Extract the (x, y) coordinate from the center of the cell holding the provided text.  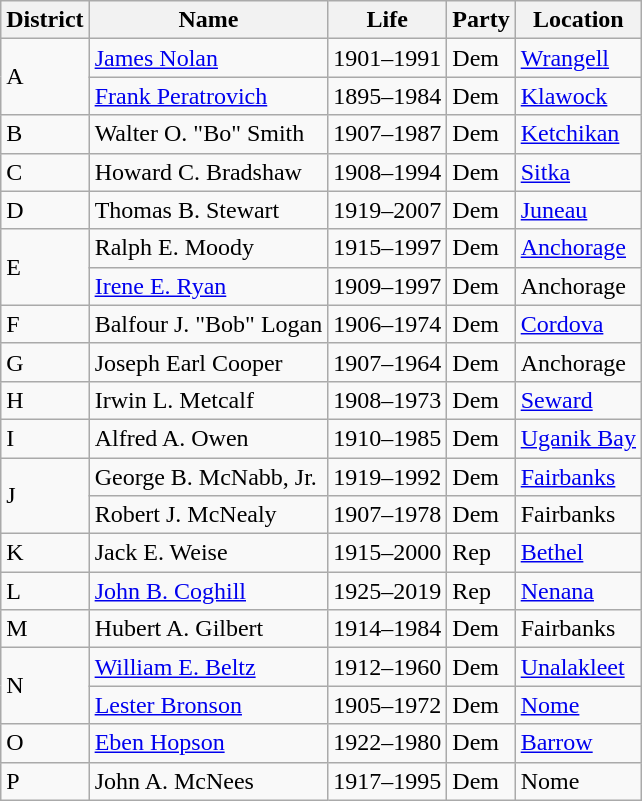
1901–1991 (388, 58)
Nenana (578, 591)
1915–2000 (388, 553)
C (45, 172)
Ralph E. Moody (208, 248)
Juneau (578, 210)
1914–1984 (388, 629)
Frank Peratrovich (208, 96)
1907–1964 (388, 362)
Seward (578, 400)
K (45, 553)
1910–1985 (388, 438)
Irwin L. Metcalf (208, 400)
Eben Hopson (208, 743)
1919–1992 (388, 477)
Life (388, 20)
M (45, 629)
A (45, 77)
John A. McNees (208, 781)
Name (208, 20)
Unalakleet (578, 667)
Thomas B. Stewart (208, 210)
1909–1997 (388, 286)
James Nolan (208, 58)
P (45, 781)
Cordova (578, 324)
H (45, 400)
1905–1972 (388, 705)
Walter O. "Bo" Smith (208, 134)
1912–1960 (388, 667)
I (45, 438)
B (45, 134)
John B. Coghill (208, 591)
1907–1987 (388, 134)
1906–1974 (388, 324)
William E. Beltz (208, 667)
Robert J. McNealy (208, 515)
1895–1984 (388, 96)
Ketchikan (578, 134)
L (45, 591)
1915–1997 (388, 248)
Barrow (578, 743)
Balfour J. "Bob" Logan (208, 324)
N (45, 686)
Klawock (578, 96)
Uganik Bay (578, 438)
Sitka (578, 172)
1908–1973 (388, 400)
F (45, 324)
Howard C. Bradshaw (208, 172)
1908–1994 (388, 172)
Jack E. Weise (208, 553)
1917–1995 (388, 781)
O (45, 743)
J (45, 496)
Wrangell (578, 58)
E (45, 267)
1919–2007 (388, 210)
G (45, 362)
1907–1978 (388, 515)
District (45, 20)
George B. McNabb, Jr. (208, 477)
Lester Bronson (208, 705)
Party (481, 20)
D (45, 210)
Alfred A. Owen (208, 438)
Hubert A. Gilbert (208, 629)
1925–2019 (388, 591)
Bethel (578, 553)
Irene E. Ryan (208, 286)
Joseph Earl Cooper (208, 362)
1922–1980 (388, 743)
Location (578, 20)
